Find where the given text appears and provide that cell's center as (x, y) coordinate. 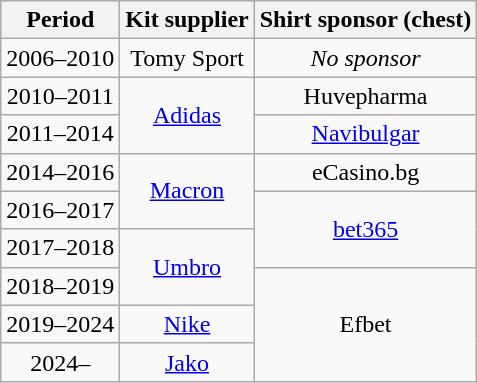
Adidas (187, 115)
Tomy Sport (187, 58)
Kit supplier (187, 20)
2017–2018 (60, 248)
Umbro (187, 267)
Efbet (366, 324)
2014–2016 (60, 172)
2024– (60, 362)
2019–2024 (60, 324)
Navibulgar (366, 134)
No sponsor (366, 58)
2016–2017 (60, 210)
2006–2010 (60, 58)
Macron (187, 191)
eCasino.bg (366, 172)
2011–2014 (60, 134)
2018–2019 (60, 286)
Jako (187, 362)
2010–2011 (60, 96)
Huvepharma (366, 96)
bet365 (366, 229)
Period (60, 20)
Nike (187, 324)
Shirt sponsor (chest) (366, 20)
